Extract the (x, y) coordinate from the center of the cell holding the provided text.  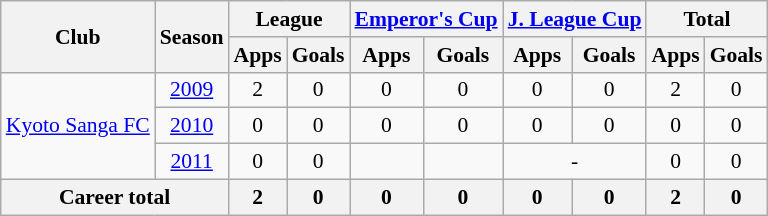
Career total (115, 197)
Total (706, 19)
Club (78, 36)
Season (192, 36)
2009 (192, 90)
- (575, 162)
2010 (192, 126)
Kyoto Sanga FC (78, 126)
Emperor's Cup (426, 19)
2011 (192, 162)
J. League Cup (575, 19)
League (290, 19)
